Output the (x, y) coordinate of the center of the cell containing the given text.  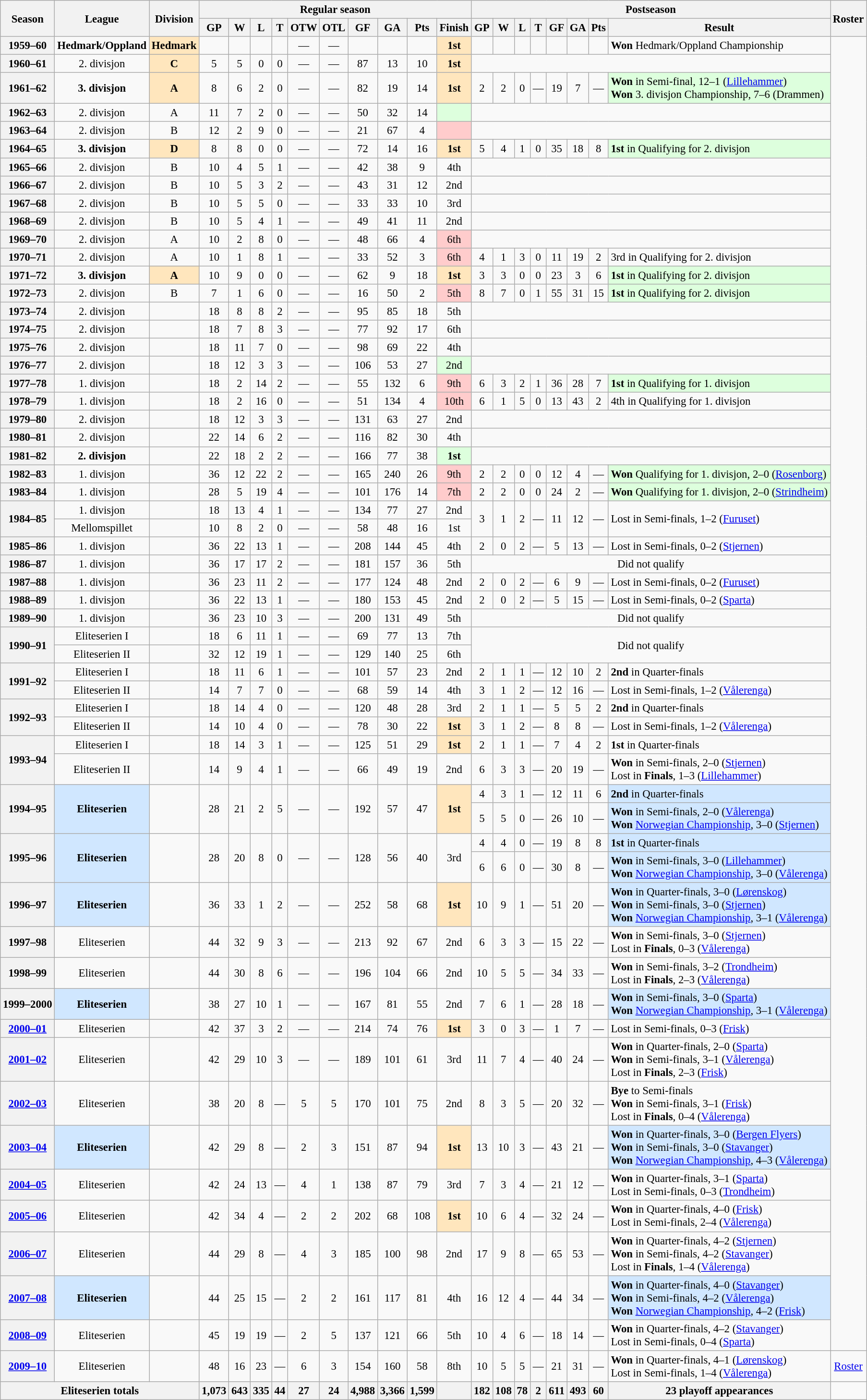
35 (557, 149)
61 (422, 1060)
1966–67 (28, 185)
154 (363, 1366)
3,366 (392, 1391)
196 (363, 973)
213 (363, 942)
185 (363, 1254)
124 (392, 582)
1969–70 (28, 239)
76 (422, 1029)
177 (363, 582)
643 (240, 1391)
4,988 (363, 1391)
202 (363, 1217)
125 (363, 745)
79 (422, 1185)
62 (363, 275)
1,073 (214, 1391)
1961–62 (28, 88)
189 (363, 1060)
Won Qualifying for 1. divisjon, 2–0 (Rosenborg) (719, 474)
2009–10 (28, 1366)
1997–98 (28, 942)
1982–83 (28, 474)
335 (261, 1391)
2005–06 (28, 1217)
182 (482, 1391)
Hedmark/Oppland (102, 46)
Hedmark (174, 46)
Won in Quarter-finals, 4–1 (Lørenskog)Lost in Semi-finals, 1–4 (Vålerenga) (719, 1366)
1992–93 (28, 717)
117 (392, 1298)
120 (363, 708)
94 (422, 1147)
200 (363, 618)
59 (392, 690)
60 (598, 1391)
Finish (454, 28)
1984–85 (28, 519)
1974–75 (28, 329)
1983–84 (28, 492)
10th (454, 401)
41 (392, 221)
1995–96 (28, 858)
Postseason (651, 10)
Won in Quarter-finals, 4–2 (Stavanger)Lost in Semi-finals, 0–4 (Sparta) (719, 1335)
1970–71 (28, 257)
23 playoff appearances (719, 1391)
37 (240, 1029)
Lost in Semi-finals, 0–3 (Frisk) (719, 1029)
165 (363, 474)
160 (392, 1366)
56 (392, 858)
493 (578, 1391)
Won in Quarter-finals, 3–0 (Lørenskog)Won in Semi-finals, 3–0 (Stjernen)Won Norwegian Championship, 3–1 (Vålerenga) (719, 905)
1976–77 (28, 365)
106 (363, 365)
116 (363, 438)
Season (28, 18)
3rd in Qualifying for 2. divisjon (719, 257)
208 (363, 546)
Lost in Semi-finals, 0–2 (Sparta) (719, 600)
128 (363, 858)
Won Qualifying for 1. divisjon, 2–0 (Strindheim) (719, 492)
1959–60 (28, 46)
100 (392, 1254)
161 (363, 1298)
1988–89 (28, 600)
151 (363, 1147)
OTW (304, 28)
611 (557, 1391)
2001–02 (28, 1060)
1965–66 (28, 167)
65 (557, 1254)
1981–82 (28, 456)
1980–81 (28, 438)
2004–05 (28, 1185)
League (102, 18)
137 (363, 1335)
140 (392, 654)
1986–87 (28, 564)
1998–99 (28, 973)
D (174, 149)
Won in Semi-final, 12–1 (Lillehammer)Won 3. divisjon Championship, 7–6 (Drammen) (719, 88)
Result (719, 28)
4th in Qualifying for 1. divisjon (719, 401)
Regular season (335, 10)
1962–63 (28, 113)
85 (392, 311)
8th (454, 1366)
72 (363, 149)
Division (174, 18)
180 (363, 600)
1975–76 (28, 348)
157 (392, 564)
1960–61 (28, 64)
1985–86 (28, 546)
252 (363, 905)
129 (363, 654)
47 (422, 809)
1996–97 (28, 905)
166 (363, 456)
Won in Semi-finals, 2–0 (Vålerenga)Won Norwegian Championship, 3–0 (Stjernen) (719, 818)
121 (392, 1335)
1989–90 (28, 618)
Won in Quarter-finals, 3–1 (Sparta)Lost in Semi-finals, 0–3 (Trondheim) (719, 1185)
1967–68 (28, 203)
Lost in Semi-finals, 1–2 (Furuset) (719, 519)
1999–2000 (28, 1004)
1994–95 (28, 809)
52 (392, 257)
1972–73 (28, 293)
2006–07 (28, 1254)
Bye to Semi-finalsWon in Semi-finals, 3–1 (Frisk)Lost in Finals, 0–4 (Vålerenga) (719, 1104)
1978–79 (28, 401)
74 (392, 1029)
Won in Quarter-finals, 2–0 (Sparta)Won in Semi-finals, 3–1 (Vålerenga)Lost in Finals, 2–3 (Frisk) (719, 1060)
1993–94 (28, 760)
104 (392, 973)
Won Hedmark/Oppland Championship (719, 46)
2000–01 (28, 1029)
Won in Semi-finals, 3–2 (Trondheim)Lost in Finals, 2–3 (Vålerenga) (719, 973)
1977–78 (28, 384)
63 (392, 420)
192 (363, 809)
75 (422, 1104)
153 (392, 600)
Won in Quarter-finals, 3–0 (Bergen Flyers)Won in Semi-finals, 3–0 (Stavanger)Won Norwegian Championship, 4–3 (Vålerenga) (719, 1147)
240 (392, 474)
1st in Qualifying for 1. divisjon (719, 384)
1987–88 (28, 582)
2002–03 (28, 1104)
Won in Semi-finals, 2–0 (Stjernen)Lost in Finals, 1–3 (Lillehammer) (719, 769)
1968–69 (28, 221)
132 (392, 384)
1973–74 (28, 311)
1979–80 (28, 420)
1991–92 (28, 681)
2003–04 (28, 1147)
1971–72 (28, 275)
Won in Semi-finals, 3–0 (Stjernen)Lost in Finals, 0–3 (Vålerenga) (719, 942)
1990–91 (28, 645)
Lost in Semi-finals, 0–2 (Furuset) (719, 582)
Mellomspillet (102, 528)
2008–09 (28, 1335)
144 (392, 546)
1964–65 (28, 149)
OTL (334, 28)
Won in Semi-finals, 3–0 (Sparta)Won Norwegian Championship, 3–1 (Vålerenga) (719, 1004)
C (174, 64)
Won in Quarter-finals, 4–2 (Stjernen)Won in Semi-finals, 4–2 (Stavanger)Lost in Finals, 1–4 (Vålerenga) (719, 1254)
95 (363, 311)
181 (363, 564)
Won in Quarter-finals, 4–0 (Frisk)Lost in Semi-finals, 2–4 (Vålerenga) (719, 1217)
138 (363, 1185)
176 (392, 492)
2007–08 (28, 1298)
170 (363, 1104)
1,599 (422, 1391)
Won in Semi-finals, 3–0 (Lillehammer)Won Norwegian Championship, 3–0 (Vålerenga) (719, 867)
1963–64 (28, 131)
214 (363, 1029)
Won in Quarter-finals, 4–0 (Stavanger)Won in Semi-finals, 4–2 (Vålerenga)Won Norwegian Championship, 4–2 (Frisk) (719, 1298)
167 (363, 1004)
Eliteserien totals (100, 1391)
Lost in Semi-finals, 0–2 (Stjernen) (719, 546)
